Scan for the cell matching the given text and deliver its [X, Y] coordinate at center. 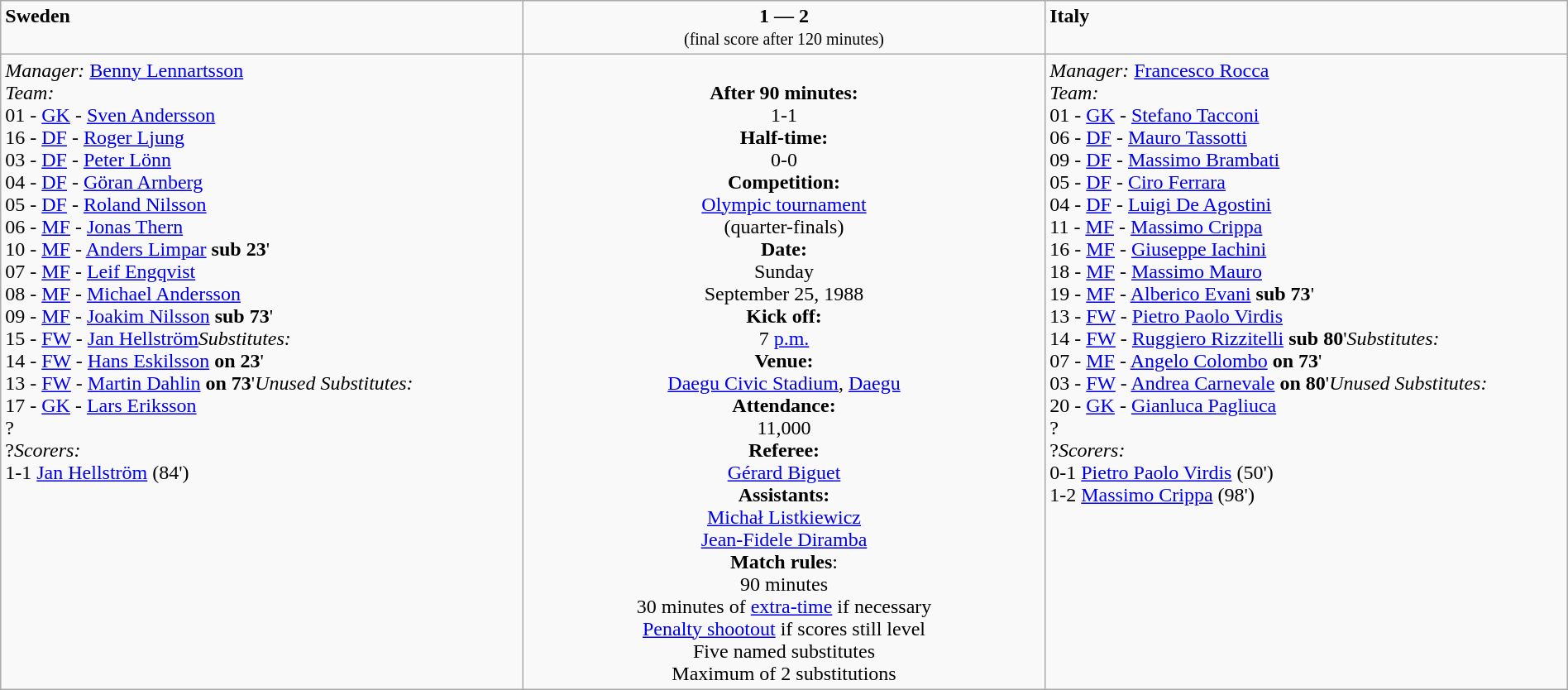
Italy [1307, 28]
Sweden [262, 28]
1 — 2(final score after 120 minutes) [784, 28]
